Find where the given text appears and provide that cell's center as [x, y] coordinate. 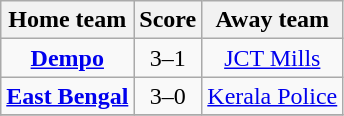
Kerala Police [272, 96]
3–1 [168, 58]
Dempo [68, 58]
3–0 [168, 96]
East Bengal [68, 96]
Score [168, 20]
JCT Mills [272, 58]
Away team [272, 20]
Home team [68, 20]
